Extract the (X, Y) coordinate from the center of the cell holding the provided text.  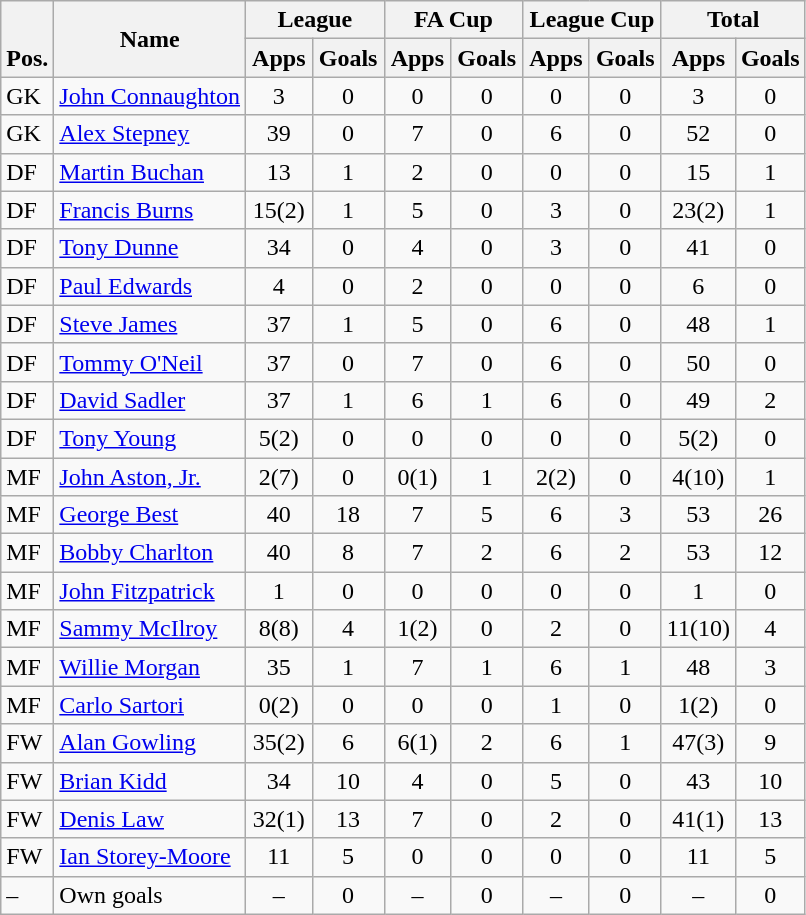
Sammy McIlroy (150, 629)
49 (698, 400)
Tommy O'Neil (150, 362)
Steve James (150, 324)
15(2) (280, 210)
John Aston, Jr. (150, 477)
Alex Stepney (150, 134)
Tony Dunne (150, 248)
Willie Morgan (150, 667)
18 (348, 515)
Own goals (150, 895)
Ian Storey-Moore (150, 857)
2(2) (556, 477)
Name (150, 39)
9 (770, 743)
23(2) (698, 210)
2(7) (280, 477)
Bobby Charlton (150, 553)
John Fitzpatrick (150, 591)
Alan Gowling (150, 743)
George Best (150, 515)
Paul Edwards (150, 286)
League Cup (592, 20)
Carlo Sartori (150, 705)
15 (698, 172)
4(10) (698, 477)
Denis Law (150, 819)
35(2) (280, 743)
0(1) (418, 477)
32(1) (280, 819)
39 (280, 134)
League (316, 20)
52 (698, 134)
35 (280, 667)
47(3) (698, 743)
Brian Kidd (150, 781)
8 (348, 553)
41(1) (698, 819)
Martin Buchan (150, 172)
11(10) (698, 629)
John Connaughton (150, 96)
41 (698, 248)
50 (698, 362)
43 (698, 781)
0(2) (280, 705)
FA Cup (454, 20)
26 (770, 515)
8(8) (280, 629)
Tony Young (150, 438)
12 (770, 553)
Total (733, 20)
6(1) (418, 743)
Francis Burns (150, 210)
Pos. (28, 39)
David Sadler (150, 400)
